Detect which cell encompasses the target text, then output its (x, y) center coordinate. 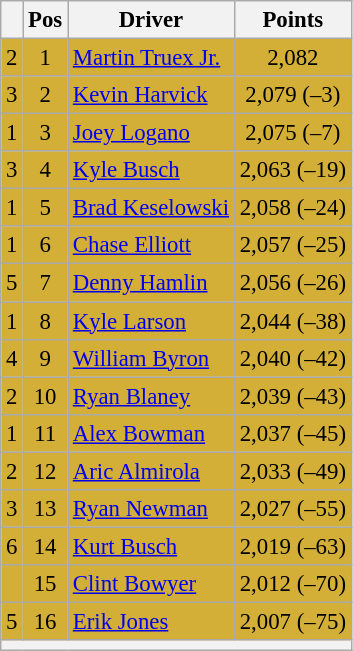
14 (46, 546)
William Byron (152, 358)
Ryan Blaney (152, 396)
Kurt Busch (152, 546)
Kevin Harvick (152, 95)
Denny Hamlin (152, 283)
Aric Almirola (152, 471)
2,057 (–25) (292, 245)
2,012 (–70) (292, 584)
7 (46, 283)
13 (46, 509)
10 (46, 396)
8 (46, 321)
Points (292, 20)
Pos (46, 20)
Chase Elliott (152, 245)
2,033 (–49) (292, 471)
2,058 (–24) (292, 208)
2,039 (–43) (292, 396)
2,019 (–63) (292, 546)
2,037 (–45) (292, 433)
Kyle Busch (152, 170)
Ryan Newman (152, 509)
Kyle Larson (152, 321)
9 (46, 358)
2,027 (–55) (292, 509)
Driver (152, 20)
Brad Keselowski (152, 208)
Erik Jones (152, 621)
12 (46, 471)
Martin Truex Jr. (152, 58)
2,079 (–3) (292, 95)
Clint Bowyer (152, 584)
2,044 (–38) (292, 321)
15 (46, 584)
2,063 (–19) (292, 170)
11 (46, 433)
Alex Bowman (152, 433)
16 (46, 621)
Joey Logano (152, 133)
2,075 (–7) (292, 133)
2,007 (–75) (292, 621)
2,056 (–26) (292, 283)
2,082 (292, 58)
2,040 (–42) (292, 358)
